Pinpoint the cell where the given text exists, returning its (X, Y) midpoint coordinate. 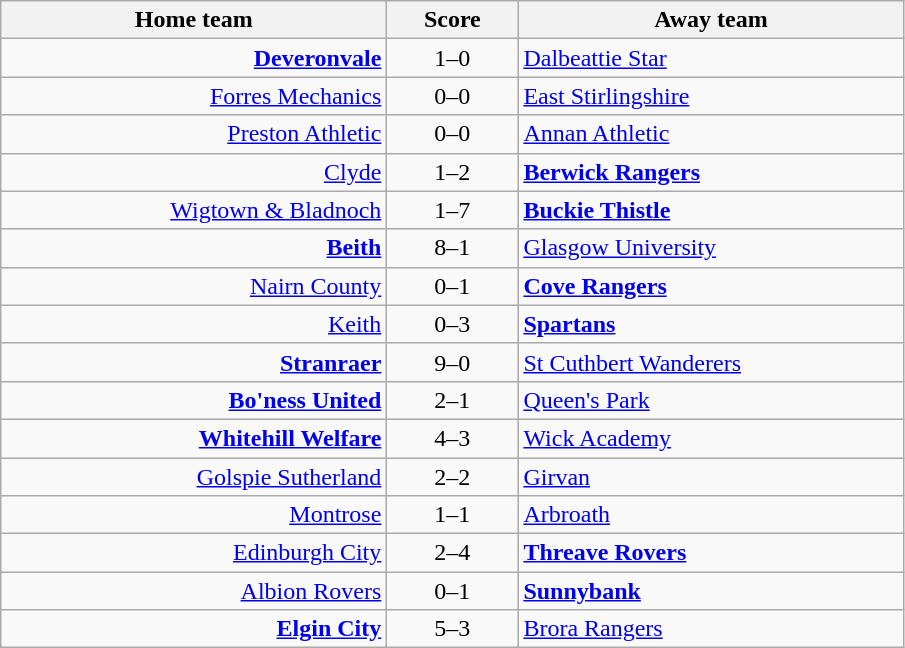
1–7 (452, 210)
Threave Rovers (711, 553)
Clyde (194, 172)
Preston Athletic (194, 134)
Buckie Thistle (711, 210)
Berwick Rangers (711, 172)
2–4 (452, 553)
Stranraer (194, 362)
Beith (194, 248)
Deveronvale (194, 58)
1–0 (452, 58)
Bo'ness United (194, 400)
Cove Rangers (711, 286)
Dalbeattie Star (711, 58)
Albion Rovers (194, 591)
Golspie Sutherland (194, 477)
Keith (194, 324)
Nairn County (194, 286)
2–1 (452, 400)
Edinburgh City (194, 553)
Queen's Park (711, 400)
Arbroath (711, 515)
Montrose (194, 515)
8–1 (452, 248)
Wigtown & Bladnoch (194, 210)
1–2 (452, 172)
4–3 (452, 438)
East Stirlingshire (711, 96)
St Cuthbert Wanderers (711, 362)
Spartans (711, 324)
Forres Mechanics (194, 96)
Girvan (711, 477)
Whitehill Welfare (194, 438)
Away team (711, 20)
0–3 (452, 324)
9–0 (452, 362)
1–1 (452, 515)
5–3 (452, 629)
Sunnybank (711, 591)
Wick Academy (711, 438)
Home team (194, 20)
Annan Athletic (711, 134)
Glasgow University (711, 248)
Brora Rangers (711, 629)
2–2 (452, 477)
Elgin City (194, 629)
Score (452, 20)
